Return [X, Y] of the center of cell containing provided text 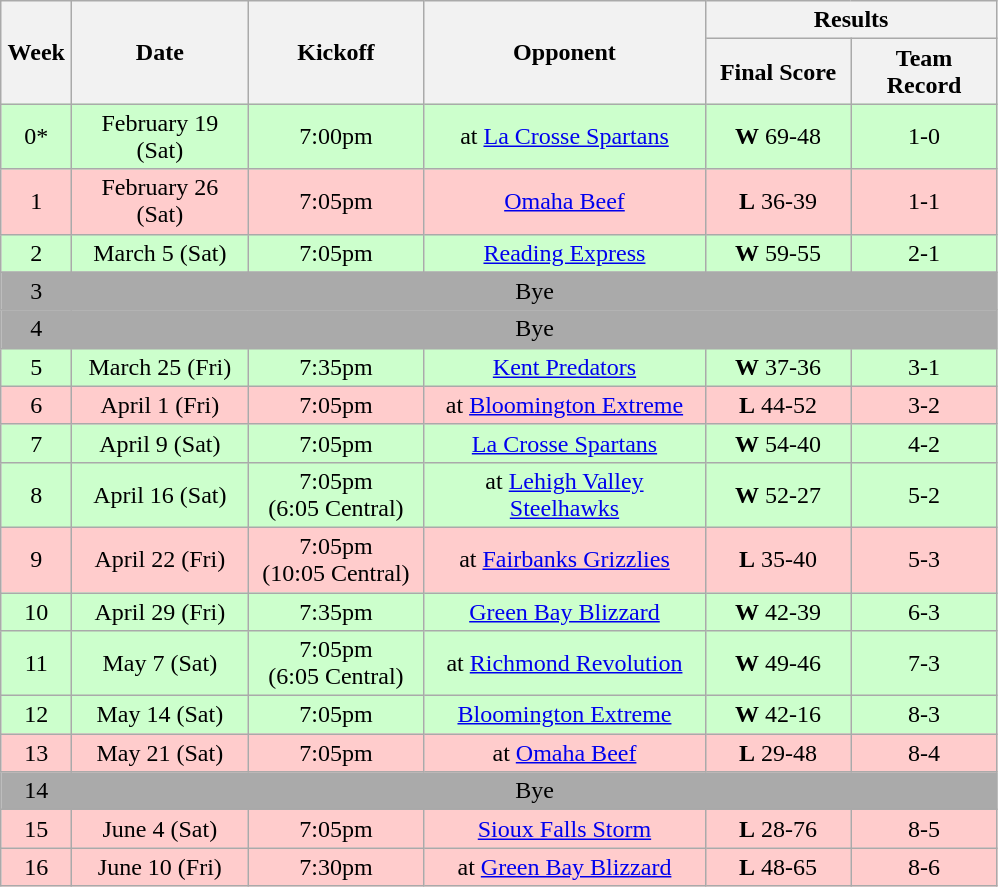
16 [36, 867]
June 4 (Sat) [160, 829]
March 25 (Fri) [160, 367]
at La Crosse Spartans [564, 136]
February 26 (Sat) [160, 202]
L 36-39 [778, 202]
3-2 [924, 405]
at Fairbanks Grizzlies [564, 560]
0* [36, 136]
April 22 (Fri) [160, 560]
Kickoff [336, 52]
Results [851, 20]
Reading Express [564, 253]
1 [36, 202]
4-2 [924, 443]
May 14 (Sat) [160, 715]
L 48-65 [778, 867]
1-0 [924, 136]
W 69-48 [778, 136]
12 [36, 715]
L 28-76 [778, 829]
7:05pm(10:05 Central) [336, 560]
L 29-48 [778, 753]
8-6 [924, 867]
5 [36, 367]
2-1 [924, 253]
at Richmond Revolution [564, 664]
February 19 (Sat) [160, 136]
13 [36, 753]
W 54-40 [778, 443]
L 44-52 [778, 405]
at Bloomington Extreme [564, 405]
4 [36, 329]
W 42-16 [778, 715]
7-3 [924, 664]
10 [36, 611]
8 [36, 494]
W 52-27 [778, 494]
3 [36, 291]
at Omaha Beef [564, 753]
Bloomington Extreme [564, 715]
March 5 (Sat) [160, 253]
Week [36, 52]
7:00pm [336, 136]
3-1 [924, 367]
W 42-39 [778, 611]
La Crosse Spartans [564, 443]
14 [36, 791]
April 9 (Sat) [160, 443]
April 29 (Fri) [160, 611]
May 21 (Sat) [160, 753]
7 [36, 443]
W 49-46 [778, 664]
8-4 [924, 753]
May 7 (Sat) [160, 664]
2 [36, 253]
Sioux Falls Storm [564, 829]
Final Score [778, 72]
L 35-40 [778, 560]
Omaha Beef [564, 202]
6 [36, 405]
5-3 [924, 560]
W 59-55 [778, 253]
Green Bay Blizzard [564, 611]
5-2 [924, 494]
1-1 [924, 202]
at Green Bay Blizzard [564, 867]
6-3 [924, 611]
Opponent [564, 52]
April 16 (Sat) [160, 494]
7:30pm [336, 867]
15 [36, 829]
9 [36, 560]
Kent Predators [564, 367]
11 [36, 664]
8-3 [924, 715]
June 10 (Fri) [160, 867]
at Lehigh Valley Steelhawks [564, 494]
Team Record [924, 72]
W 37-36 [778, 367]
Date [160, 52]
8-5 [924, 829]
April 1 (Fri) [160, 405]
